Locate the cell with the specified text and output its [X, Y] center coordinate. 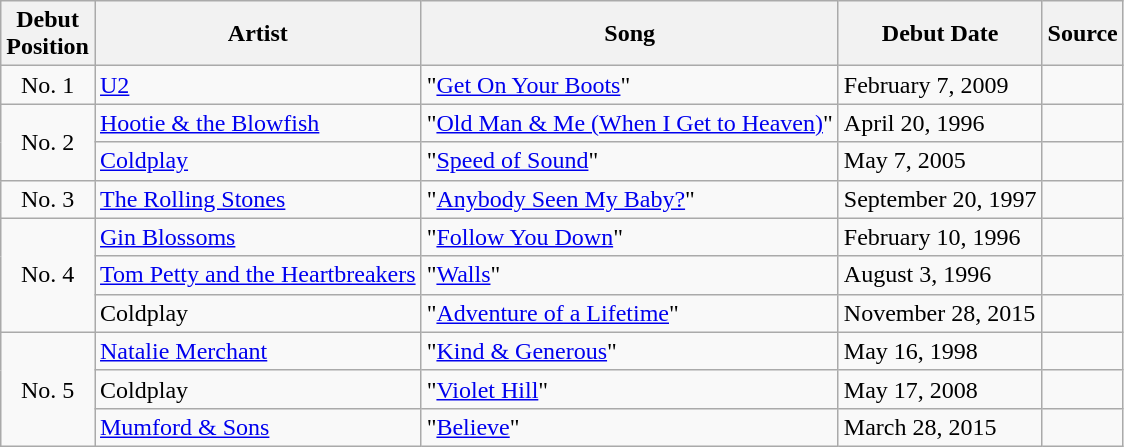
Debut Position [48, 34]
Artist [258, 34]
Source [1082, 34]
"Adventure of a Lifetime" [630, 313]
May 7, 2005 [940, 161]
"Violet Hill" [630, 389]
No. 4 [48, 275]
Mumford & Sons [258, 427]
Natalie Merchant [258, 351]
"Anybody Seen My Baby?" [630, 199]
February 10, 1996 [940, 237]
"Follow You Down" [630, 237]
No. 1 [48, 85]
U2 [258, 85]
August 3, 1996 [940, 275]
Debut Date [940, 34]
April 20, 1996 [940, 123]
February 7, 2009 [940, 85]
September 20, 1997 [940, 199]
March 28, 2015 [940, 427]
Gin Blossoms [258, 237]
No. 5 [48, 389]
"Speed of Sound" [630, 161]
"Walls" [630, 275]
Hootie & the Blowfish [258, 123]
"Kind & Generous" [630, 351]
May 16, 1998 [940, 351]
The Rolling Stones [258, 199]
"Old Man & Me (When I Get to Heaven)" [630, 123]
Tom Petty and the Heartbreakers [258, 275]
No. 2 [48, 142]
No. 3 [48, 199]
"Believe" [630, 427]
"Get On Your Boots" [630, 85]
Song [630, 34]
May 17, 2008 [940, 389]
November 28, 2015 [940, 313]
